Identify which cell holds the provided text, then report its [x, y] central coordinate. 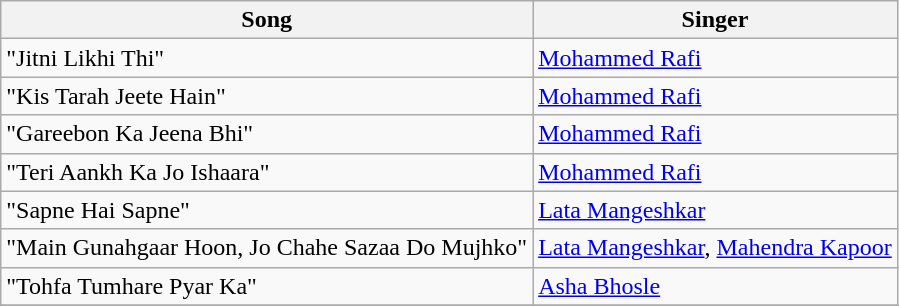
Singer [716, 20]
Lata Mangeshkar, Mahendra Kapoor [716, 248]
Asha Bhosle [716, 286]
"Tohfa Tumhare Pyar Ka" [267, 286]
"Sapne Hai Sapne" [267, 210]
"Kis Tarah Jeete Hain" [267, 96]
Song [267, 20]
"Jitni Likhi Thi" [267, 58]
Lata Mangeshkar [716, 210]
"Main Gunahgaar Hoon, Jo Chahe Sazaa Do Mujhko" [267, 248]
"Gareebon Ka Jeena Bhi" [267, 134]
"Teri Aankh Ka Jo Ishaara" [267, 172]
